Return the (X, Y) coordinate for the center point of the cell that contains the specified text.  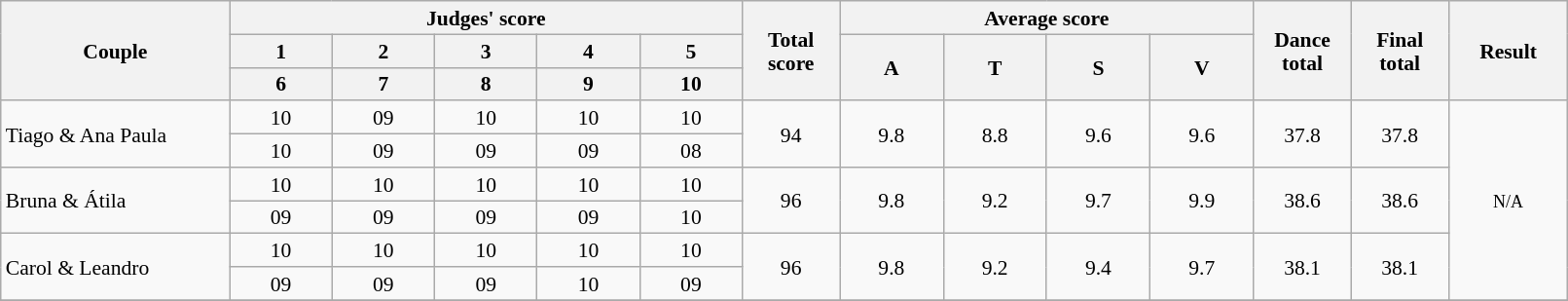
Bruna & Átila (115, 201)
8.8 (995, 134)
9.4 (1098, 267)
9 (588, 84)
Total score (791, 51)
6 (280, 84)
T (995, 67)
A (892, 67)
3 (487, 51)
08 (691, 151)
Couple (115, 51)
Average score (1047, 18)
Tiago & Ana Paula (115, 134)
N/A (1509, 201)
2 (383, 51)
5 (691, 51)
Carol & Leandro (115, 267)
8 (487, 84)
7 (383, 84)
Judges' score (487, 18)
Final total (1400, 51)
4 (588, 51)
V (1202, 67)
94 (791, 134)
Dance total (1302, 51)
Result (1509, 51)
1 (280, 51)
S (1098, 67)
9.9 (1202, 201)
